Capture the cell that displays the provided text and extract its (X, Y) central coordinate. 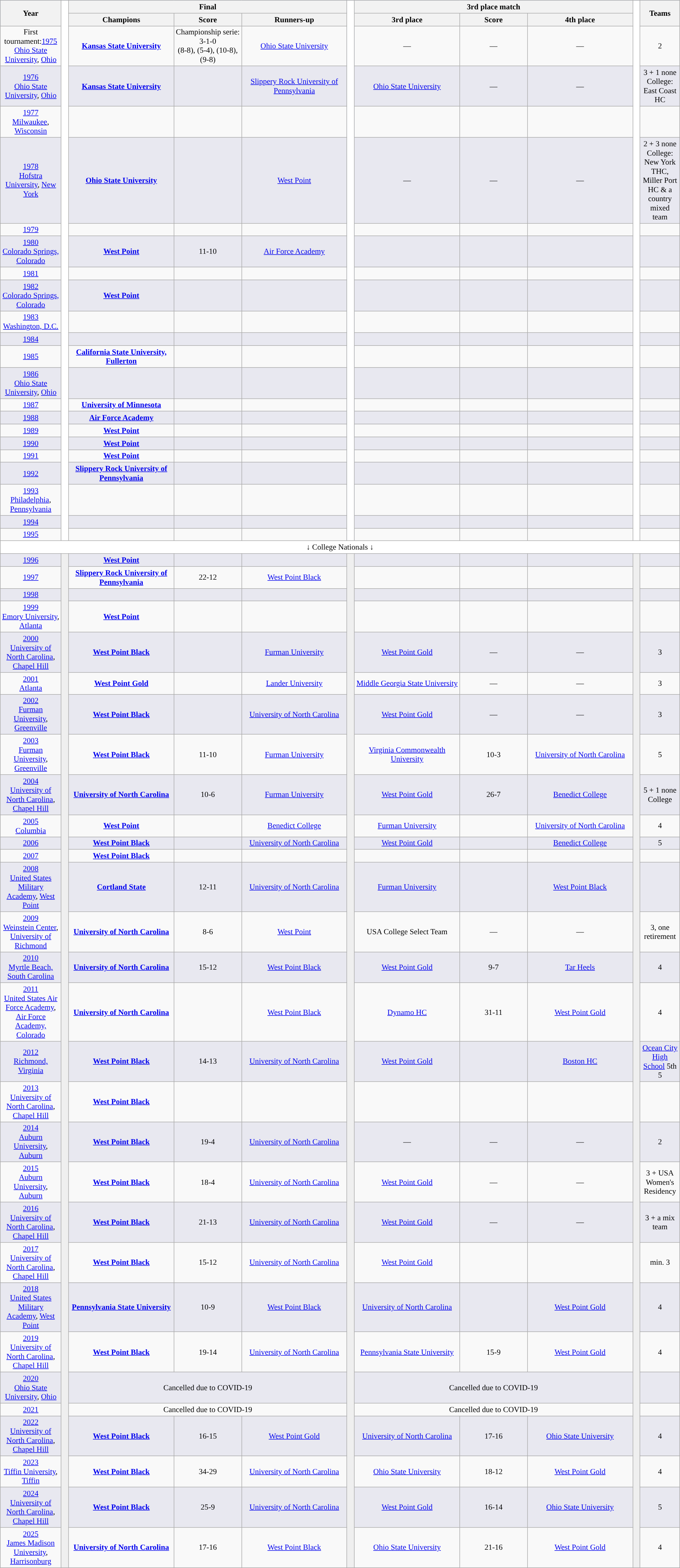
2001Atlanta (31, 683)
California State University, Fullerton (121, 356)
1981 (31, 274)
1990 (31, 443)
18-12 (494, 1472)
16-15 (208, 1436)
10-9 (208, 1307)
2011United States Air Force Academy, Air Force Academy, Colorado (31, 1012)
2002Furman University, Greenville (31, 714)
Virginia Commonwealth University (407, 755)
3 + a mix team (660, 1222)
1980Colorado Springs, Colorado (31, 252)
Cortland State (121, 887)
14-13 (208, 1061)
Final (208, 7)
1987 (31, 405)
18-4 (208, 1182)
2017University of North Carolina, Chapel Hill (31, 1263)
Lander University (294, 683)
2015Auburn University, Auburn (31, 1182)
1983Washington, D.C. (31, 322)
15-9 (494, 1352)
2010Myrtle Beach, South Carolina (31, 967)
2007 (31, 856)
1979 (31, 230)
min. 3 (660, 1263)
First tournament:1975Ohio State University, Ohio (31, 46)
2019University of North Carolina, Chapel Hill (31, 1352)
2000University of North Carolina, Chapel Hill (31, 652)
3, one retirement (660, 932)
2020Ohio State University, Ohio (31, 1388)
1984 (31, 339)
1977Milwaukee, Wisconsin (31, 122)
Dynamo HC (407, 1012)
5 + 1 none College (660, 795)
1992 (31, 473)
4th place (580, 20)
2024University of North Carolina, Chapel Hill (31, 1507)
Champions (121, 20)
1985 (31, 356)
2018United States Military Academy, West Point (31, 1307)
2008United States Military Academy, West Point (31, 887)
1989 (31, 431)
2022University of North Carolina, Chapel Hill (31, 1436)
34-29 (208, 1472)
1976Ohio State University, Ohio (31, 86)
16-14 (494, 1507)
1998 (31, 595)
Runners-up (294, 20)
2005Columbia (31, 826)
University of Minnesota (121, 405)
31-11 (494, 1012)
2006 (31, 843)
21-13 (208, 1222)
1988 (31, 418)
1986Ohio State University, Ohio (31, 383)
3rd place (407, 20)
1994 (31, 522)
2 + 3 none College:New York THC, Miller Port HC & a country mixed team (660, 180)
2025James Madison University, Harrisonburg (31, 1548)
1982Colorado Springs, Colorado (31, 295)
2009Weinstein Center, University of Richmond (31, 932)
1997 (31, 577)
Year (31, 13)
Teams (660, 13)
2004University of North Carolina, Chapel Hill (31, 795)
↓ College Nationals ↓ (340, 547)
3 + USA Women's Residency (660, 1182)
10-3 (494, 755)
USA College Select Team (407, 932)
25-9 (208, 1507)
Ocean City High School 5th5 (660, 1061)
2016University of North Carolina, Chapel Hill (31, 1222)
9-7 (494, 967)
19-14 (208, 1352)
Championship serie: 3-1-0(8-8), (5-4), (10-8), (9-8) (208, 46)
Boston HC (580, 1061)
12-11 (208, 887)
26-7 (494, 795)
1978Hofstra University, New York (31, 180)
2014Auburn University, Auburn (31, 1142)
8-6 (208, 932)
Tar Heels (580, 967)
1996 (31, 560)
2021 (31, 1410)
3 + 1 none College: East Coast HC (660, 86)
1993Philadelphia, Pennsylvania (31, 500)
1999Emory University, Atlanta (31, 617)
21-16 (494, 1548)
2023Tiffin University, Tiffin (31, 1472)
10-6 (208, 795)
22-12 (208, 577)
1995 (31, 534)
3rd place match (494, 7)
2012Richmond, Virginia (31, 1061)
19-4 (208, 1142)
Middle Georgia State University (407, 683)
2003Furman University, Greenville (31, 755)
1991 (31, 456)
2013University of North Carolina, Chapel Hill (31, 1102)
